Detect which cell encompasses the target text, then output its [x, y] center coordinate. 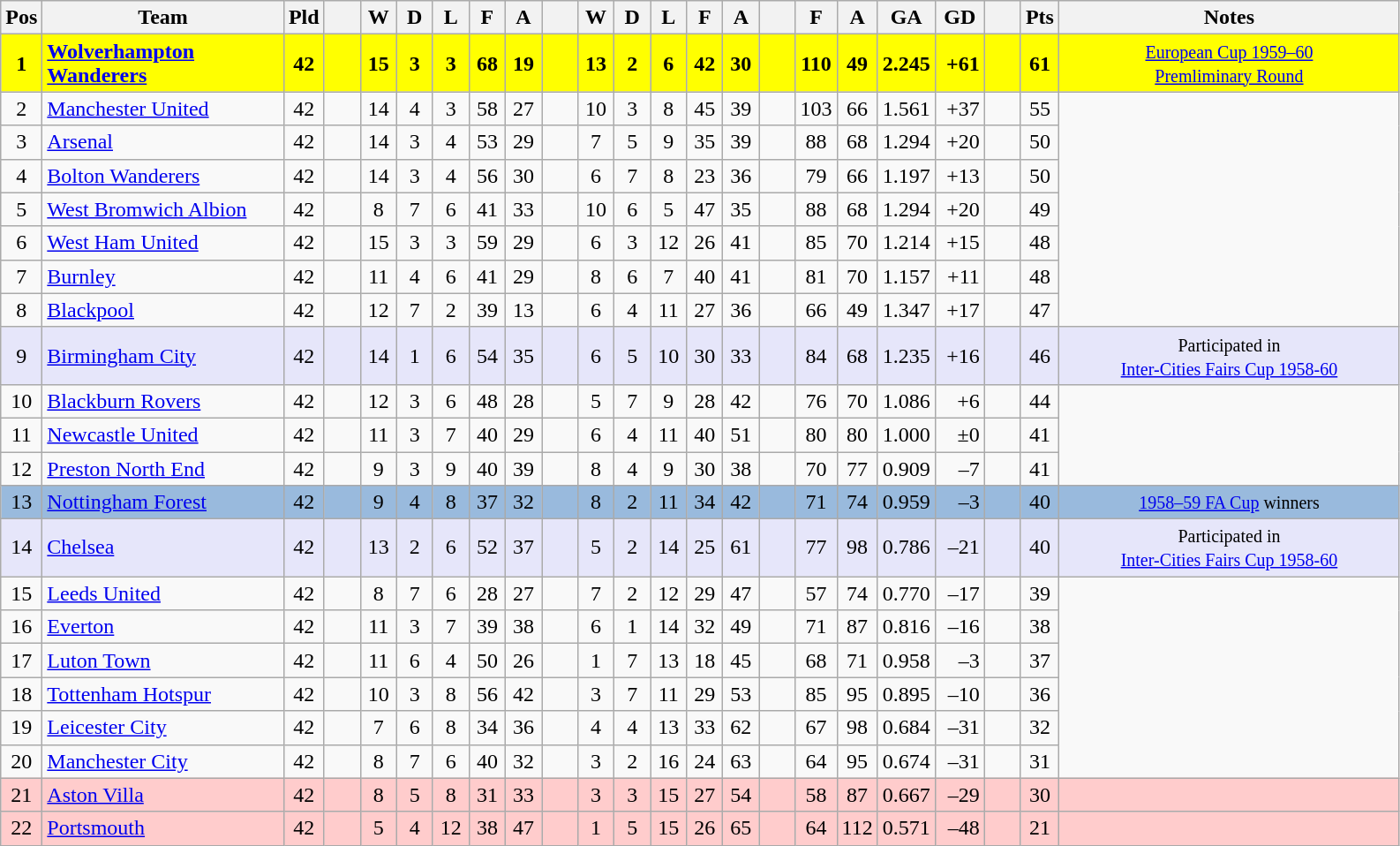
Wolverhampton Wanderers [163, 64]
Pts [1040, 18]
Portsmouth [163, 828]
0.667 [906, 795]
Everton [163, 627]
1.086 [906, 401]
–48 [960, 828]
Nottingham Forest [163, 502]
Leeds United [163, 593]
Tottenham Hotspur [163, 694]
+61 [960, 64]
0.770 [906, 593]
62 [741, 728]
57 [816, 593]
1.214 [906, 243]
55 [1040, 109]
25 [704, 548]
0.684 [906, 728]
81 [816, 276]
–10 [960, 694]
0.909 [906, 469]
West Bromwich Albion [163, 209]
0.958 [906, 661]
Chelsea [163, 548]
59 [487, 243]
+17 [960, 310]
Blackburn Rovers [163, 401]
24 [704, 761]
Team [163, 18]
Burnley [163, 276]
103 [816, 109]
GD [960, 18]
1.000 [906, 434]
Pos [21, 18]
Manchester City [163, 761]
2.245 [906, 64]
23 [704, 176]
0.895 [906, 694]
0.959 [906, 502]
–21 [960, 548]
+15 [960, 243]
Luton Town [163, 661]
+11 [960, 276]
17 [21, 661]
European Cup 1959–60 Premliminary Round [1229, 64]
1.157 [906, 276]
52 [487, 548]
West Ham United [163, 243]
0.674 [906, 761]
Newcastle United [163, 434]
Bolton Wanderers [163, 176]
44 [1040, 401]
GA [906, 18]
63 [741, 761]
51 [741, 434]
+16 [960, 355]
1.561 [906, 109]
65 [741, 828]
–7 [960, 469]
112 [857, 828]
+13 [960, 176]
0.571 [906, 828]
0.786 [906, 548]
76 [816, 401]
Arsenal [163, 142]
67 [816, 728]
1.235 [906, 355]
Manchester United [163, 109]
+6 [960, 401]
20 [21, 761]
+37 [960, 109]
1958–59 FA Cup winners [1229, 502]
1.197 [906, 176]
0.816 [906, 627]
Pld [304, 18]
Aston Villa [163, 795]
–29 [960, 795]
Notes [1229, 18]
1.347 [906, 310]
110 [816, 64]
Blackpool [163, 310]
79 [816, 176]
–17 [960, 593]
84 [816, 355]
Preston North End [163, 469]
46 [1040, 355]
–16 [960, 627]
22 [21, 828]
Leicester City [163, 728]
Birmingham City [163, 355]
±0 [960, 434]
